Identify which cell holds the provided text, then report its [X, Y] central coordinate. 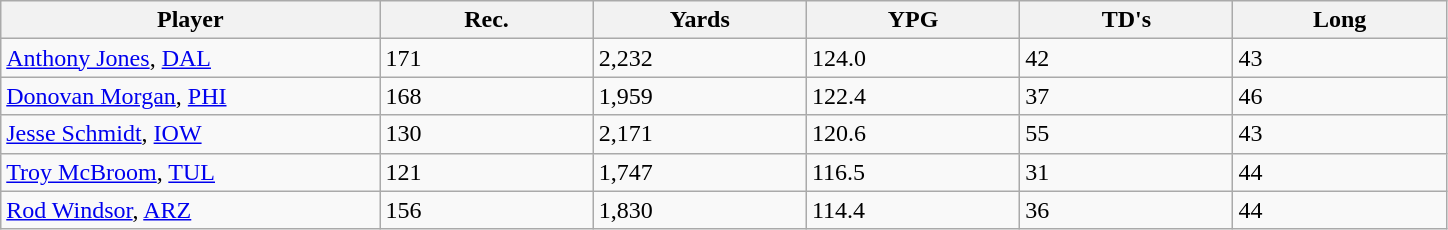
124.0 [912, 58]
2,171 [700, 134]
Troy McBroom, TUL [190, 172]
37 [1126, 96]
130 [486, 134]
120.6 [912, 134]
122.4 [912, 96]
Yards [700, 20]
Rod Windsor, ARZ [190, 210]
55 [1126, 134]
TD's [1126, 20]
31 [1126, 172]
Player [190, 20]
168 [486, 96]
36 [1126, 210]
121 [486, 172]
Long [1340, 20]
YPG [912, 20]
1,747 [700, 172]
1,959 [700, 96]
Donovan Morgan, PHI [190, 96]
Rec. [486, 20]
42 [1126, 58]
116.5 [912, 172]
Jesse Schmidt, IOW [190, 134]
1,830 [700, 210]
171 [486, 58]
46 [1340, 96]
156 [486, 210]
2,232 [700, 58]
Anthony Jones, DAL [190, 58]
114.4 [912, 210]
